Return (X, Y) of the center of cell containing provided text 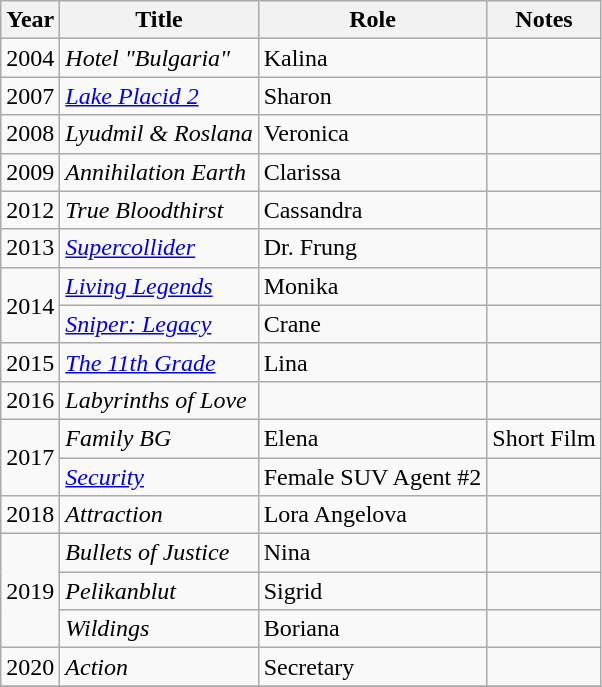
The 11th Grade (159, 362)
Annihilation Earth (159, 172)
Labyrinths of Love (159, 400)
Notes (544, 20)
2017 (30, 457)
Living Legends (159, 286)
2015 (30, 362)
Boriana (372, 629)
Security (159, 477)
Role (372, 20)
Sharon (372, 96)
Supercollider (159, 248)
Clarissa (372, 172)
2014 (30, 305)
2019 (30, 591)
Sigrid (372, 591)
2012 (30, 210)
Lora Angelova (372, 515)
Title (159, 20)
Wildings (159, 629)
2018 (30, 515)
Hotel "Bulgaria" (159, 58)
Crane (372, 324)
Monika (372, 286)
Sniper: Legacy (159, 324)
2004 (30, 58)
2008 (30, 134)
Short Film (544, 438)
Elena (372, 438)
Secretary (372, 667)
2016 (30, 400)
Veronica (372, 134)
Dr. Frung (372, 248)
Action (159, 667)
Attraction (159, 515)
Female SUV Agent #2 (372, 477)
Lyudmil & Roslana (159, 134)
Cassandra (372, 210)
2009 (30, 172)
Lina (372, 362)
2020 (30, 667)
Nina (372, 553)
Family BG (159, 438)
Kalina (372, 58)
Year (30, 20)
2007 (30, 96)
Lake Placid 2 (159, 96)
True Bloodthirst (159, 210)
Pelikanblut (159, 591)
2013 (30, 248)
Bullets of Justice (159, 553)
